Detect which cell encompasses the target text, then output its [x, y] center coordinate. 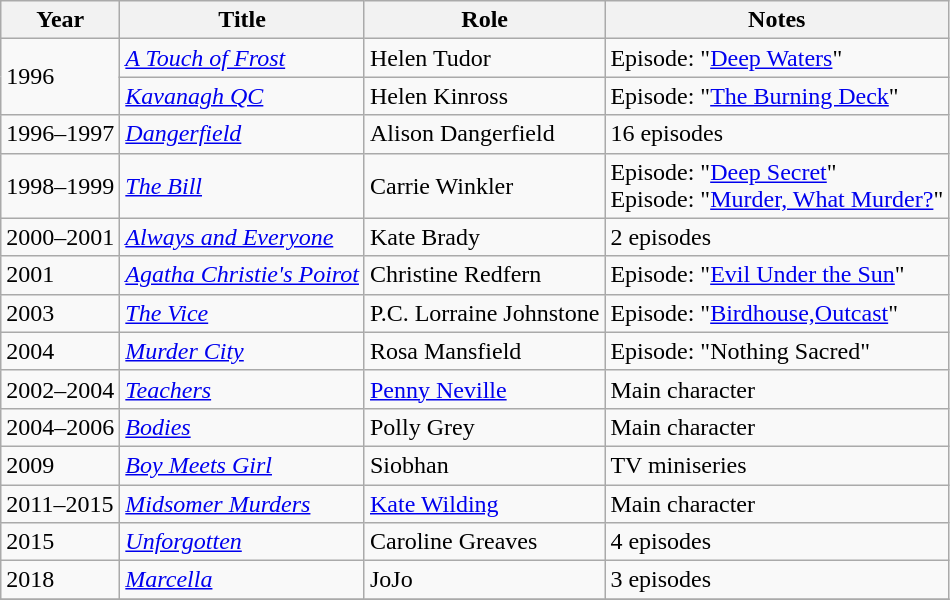
Episode: "Birdhouse,Outcast" [777, 313]
Episode: "Deep Secret"Episode: "Murder, What Murder?" [777, 186]
Carrie Winkler [484, 186]
2 episodes [777, 237]
Episode: "Nothing Sacred" [777, 351]
Midsomer Murders [242, 503]
2011–2015 [60, 503]
Rosa Mansfield [484, 351]
Title [242, 20]
Marcella [242, 580]
4 episodes [777, 542]
Role [484, 20]
Alison Dangerfield [484, 134]
Polly Grey [484, 427]
Siobhan [484, 465]
Murder City [242, 351]
Christine Redfern [484, 275]
Episode: "Evil Under the Sun" [777, 275]
Unforgotten [242, 542]
2004 [60, 351]
2000–2001 [60, 237]
P.C. Lorraine Johnstone [484, 313]
2002–2004 [60, 389]
The Vice [242, 313]
Always and Everyone [242, 237]
2018 [60, 580]
Agatha Christie's Poirot [242, 275]
The Bill [242, 186]
Episode: "The Burning Deck" [777, 96]
Boy Meets Girl [242, 465]
Notes [777, 20]
Kate Wilding [484, 503]
2001 [60, 275]
1996 [60, 77]
2004–2006 [60, 427]
Penny Neville [484, 389]
1996–1997 [60, 134]
Kate Brady [484, 237]
1998–1999 [60, 186]
Dangerfield [242, 134]
2003 [60, 313]
Episode: "Deep Waters" [777, 58]
16 episodes [777, 134]
Year [60, 20]
Helen Kinross [484, 96]
Teachers [242, 389]
2015 [60, 542]
2009 [60, 465]
A Touch of Frost [242, 58]
Caroline Greaves [484, 542]
Bodies [242, 427]
3 episodes [777, 580]
Kavanagh QC [242, 96]
TV miniseries [777, 465]
Helen Tudor [484, 58]
JoJo [484, 580]
